Return [x, y] of the center of cell containing provided text 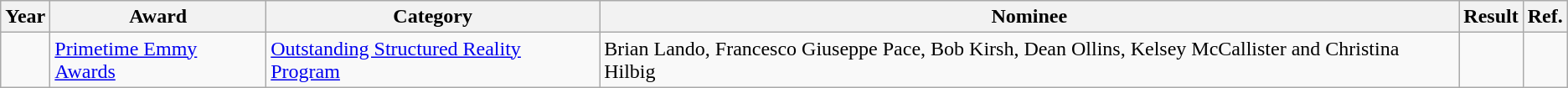
Outstanding Structured Reality Program [433, 60]
Brian Lando, Francesco Giuseppe Pace, Bob Kirsh, Dean Ollins, Kelsey McCallister and Christina Hilbig [1029, 60]
Result [1491, 17]
Ref. [1545, 17]
Primetime Emmy Awards [158, 60]
Category [433, 17]
Nominee [1029, 17]
Year [25, 17]
Award [158, 17]
